Search for the cell housing the specified text and yield its [X, Y] center coordinate. 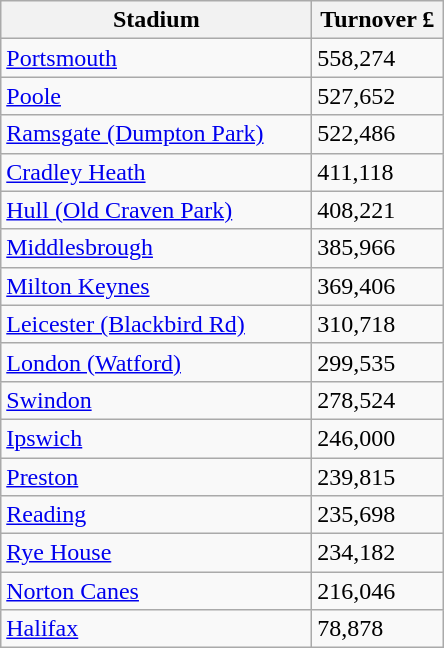
Turnover £ [378, 20]
Milton Keynes [156, 286]
216,046 [378, 591]
Portsmouth [156, 58]
527,652 [378, 96]
Leicester (Blackbird Rd) [156, 324]
558,274 [378, 58]
Stadium [156, 20]
299,535 [378, 362]
78,878 [378, 629]
Poole [156, 96]
Cradley Heath [156, 172]
411,118 [378, 172]
Rye House [156, 553]
Reading [156, 515]
408,221 [378, 210]
Middlesbrough [156, 248]
246,000 [378, 438]
278,524 [378, 400]
Halifax [156, 629]
239,815 [378, 477]
235,698 [378, 515]
Swindon [156, 400]
522,486 [378, 134]
310,718 [378, 324]
Ramsgate (Dumpton Park) [156, 134]
Preston [156, 477]
385,966 [378, 248]
234,182 [378, 553]
Hull (Old Craven Park) [156, 210]
Ipswich [156, 438]
Norton Canes [156, 591]
London (Watford) [156, 362]
369,406 [378, 286]
